Locate the cell with the specified text and output its [X, Y] center coordinate. 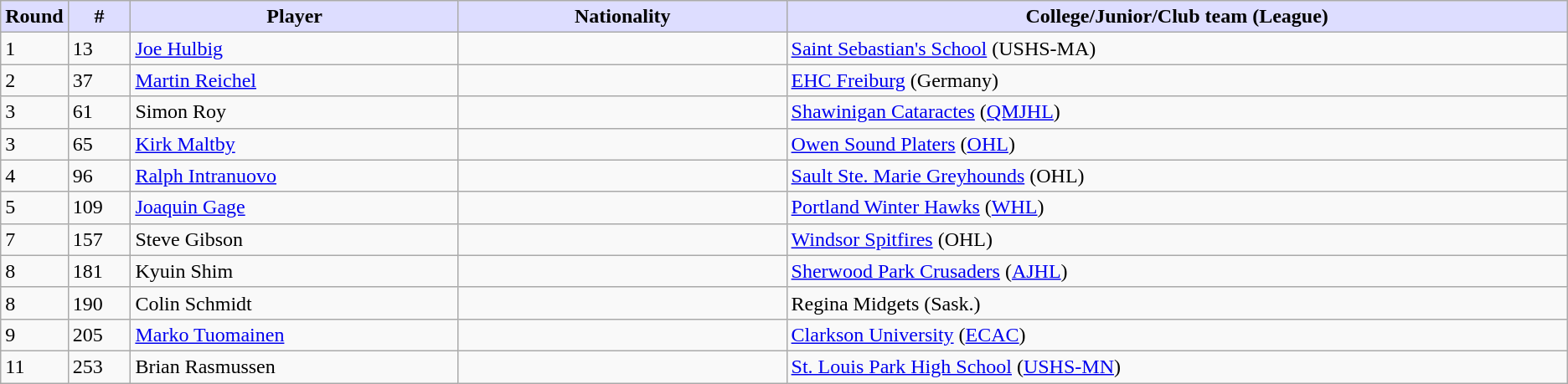
St. Louis Park High School (USHS-MN) [1177, 366]
7 [34, 239]
Windsor Spitfires (OHL) [1177, 239]
EHC Freiburg (Germany) [1177, 80]
Steve Gibson [295, 239]
205 [99, 335]
Sault Ste. Marie Greyhounds (OHL) [1177, 176]
Ralph Intranuovo [295, 176]
1 [34, 49]
Marko Tuomainen [295, 335]
Kirk Maltby [295, 144]
Sherwood Park Crusaders (AJHL) [1177, 271]
Regina Midgets (Sask.) [1177, 303]
Saint Sebastian's School (USHS-MA) [1177, 49]
2 [34, 80]
Martin Reichel [295, 80]
253 [99, 366]
Portland Winter Hawks (WHL) [1177, 207]
9 [34, 335]
190 [99, 303]
61 [99, 112]
Owen Sound Platers (OHL) [1177, 144]
Shawinigan Cataractes (QMJHL) [1177, 112]
# [99, 17]
Player [295, 17]
Simon Roy [295, 112]
Kyuin Shim [295, 271]
157 [99, 239]
Joaquin Gage [295, 207]
13 [99, 49]
Joe Hulbig [295, 49]
65 [99, 144]
College/Junior/Club team (League) [1177, 17]
Round [34, 17]
109 [99, 207]
96 [99, 176]
Nationality [622, 17]
37 [99, 80]
181 [99, 271]
11 [34, 366]
5 [34, 207]
Colin Schmidt [295, 303]
4 [34, 176]
Clarkson University (ECAC) [1177, 335]
Brian Rasmussen [295, 366]
